Identify which cell holds the provided text, then report its [x, y] central coordinate. 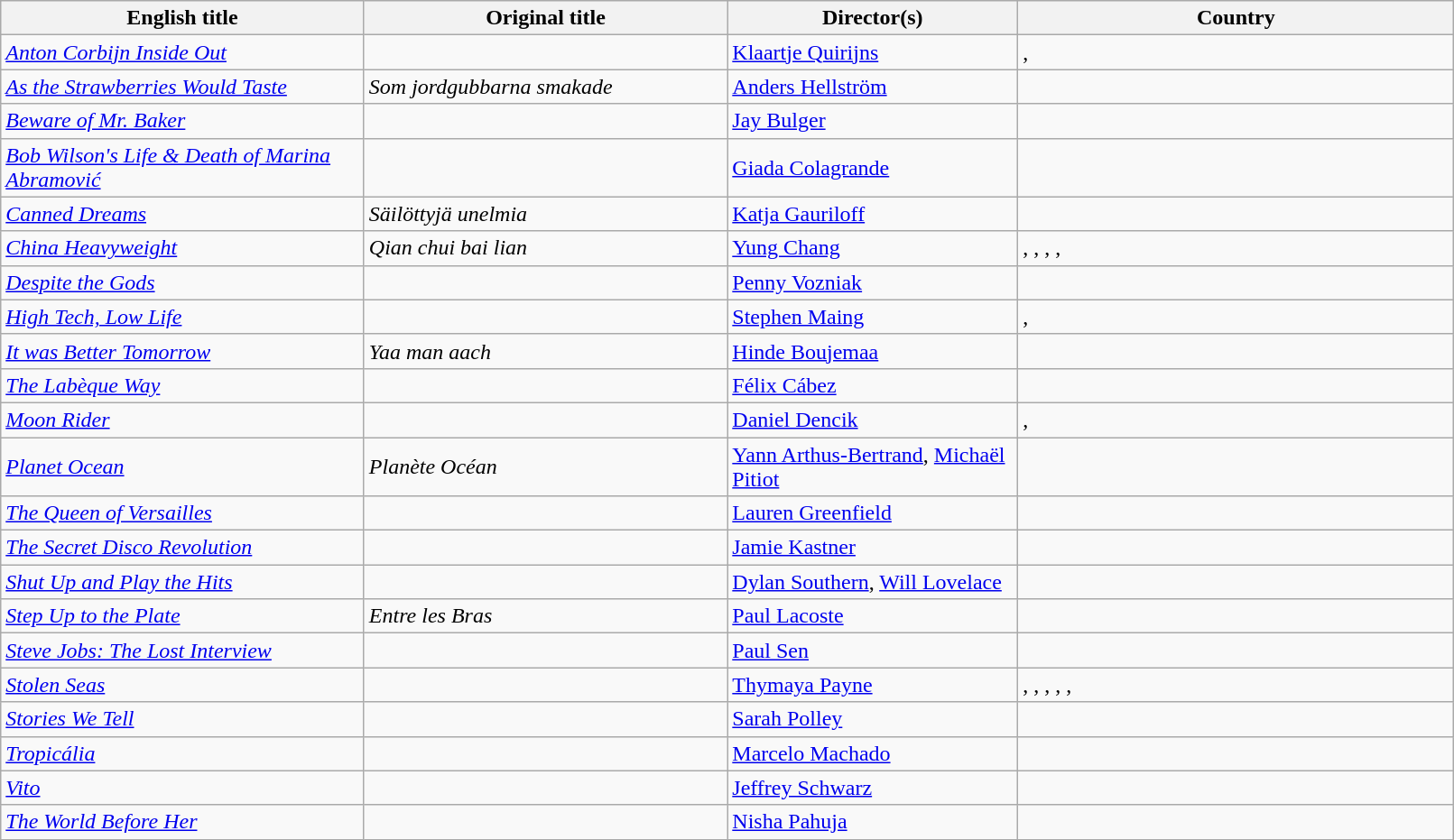
Félix Cábez [873, 385]
Katja Gauriloff [873, 214]
Sarah Polley [873, 719]
Som jordgubbarna smakade [545, 87]
Jay Bulger [873, 121]
Bob Wilson's Life & Death of Marina Abramović [182, 168]
Despite the Gods [182, 282]
Moon Rider [182, 420]
Anton Corbijn Inside Out [182, 52]
Paul Sen [873, 651]
Säilöttyjä unelmia [545, 214]
Paul Lacoste [873, 616]
Daniel Dencik [873, 420]
Stephen Maing [873, 317]
Director(s) [873, 18]
Anders Hellström [873, 87]
Jamie Kastner [873, 548]
Canned Dreams [182, 214]
Thymaya Payne [873, 685]
Marcelo Machado [873, 753]
Jeffrey Schwarz [873, 788]
Qian chui bai lian [545, 248]
Country [1236, 18]
Step Up to the Plate [182, 616]
The Queen of Versailles [182, 513]
Planète Océan [545, 466]
The Labèque Way [182, 385]
Yung Chang [873, 248]
, , , , [1236, 248]
Beware of Mr. Baker [182, 121]
Nisha Pahuja [873, 822]
As the Strawberries Would Taste [182, 87]
Lauren Greenfield [873, 513]
Penny Vozniak [873, 282]
China Heavyweight [182, 248]
Planet Ocean [182, 466]
Original title [545, 18]
The Secret Disco Revolution [182, 548]
Stories We Tell [182, 719]
Yann Arthus-Bertrand, Michaël Pitiot [873, 466]
Shut Up and Play the Hits [182, 582]
Tropicália [182, 753]
High Tech, Low Life [182, 317]
Entre les Bras [545, 616]
Vito [182, 788]
The World Before Her [182, 822]
Steve Jobs: The Lost Interview [182, 651]
English title [182, 18]
Giada Colagrande [873, 168]
Stolen Seas [182, 685]
Klaartje Quirijns [873, 52]
Dylan Southern, Will Lovelace [873, 582]
Yaa man aach [545, 351]
, , , , , [1236, 685]
Hinde Boujemaa [873, 351]
It was Better Tomorrow [182, 351]
